Provide the (X, Y) coordinate of the cell's center where the given text is located.  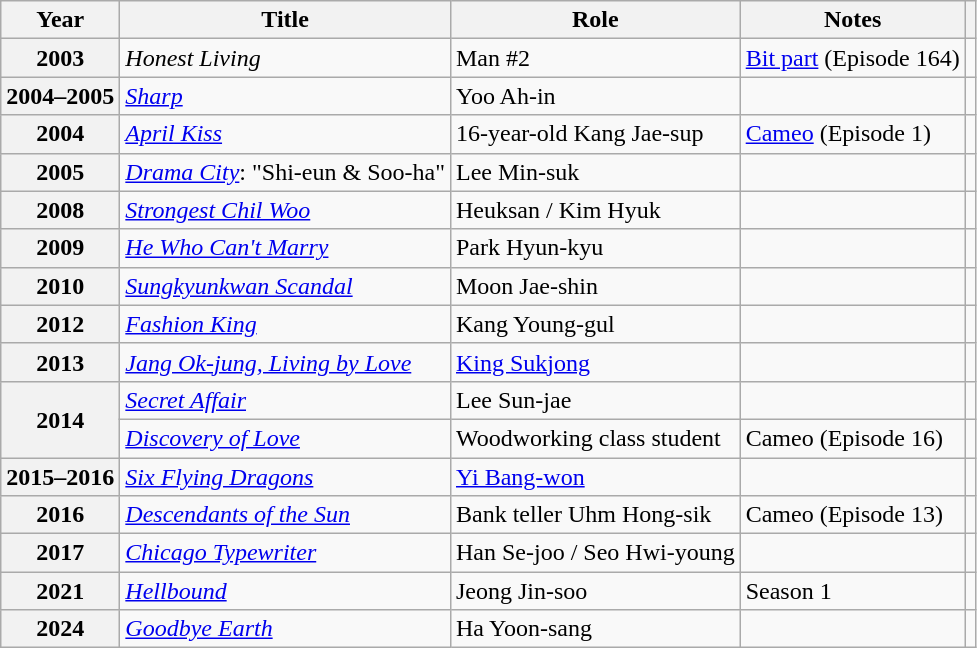
Heuksan / Kim Hyuk (595, 210)
Role (595, 20)
Jang Ok-jung, Living by Love (286, 362)
2024 (60, 629)
Descendants of the Sun (286, 515)
Chicago Typewriter (286, 553)
Title (286, 20)
2005 (60, 172)
Discovery of Love (286, 438)
Season 1 (852, 591)
Woodworking class student (595, 438)
Sharp (286, 96)
Park Hyun-kyu (595, 248)
Ha Yoon-sang (595, 629)
Secret Affair (286, 400)
2014 (60, 419)
King Sukjong (595, 362)
Six Flying Dragons (286, 477)
Notes (852, 20)
2012 (60, 324)
16-year-old Kang Jae-sup (595, 134)
Honest Living (286, 58)
2017 (60, 553)
Cameo (Episode 1) (852, 134)
Man #2 (595, 58)
Bank teller Uhm Hong-sik (595, 515)
2021 (60, 591)
April Kiss (286, 134)
Goodbye Earth (286, 629)
2003 (60, 58)
Lee Sun-jae (595, 400)
2016 (60, 515)
Hellbound (286, 591)
2015–2016 (60, 477)
2004–2005 (60, 96)
Cameo (Episode 16) (852, 438)
Sungkyunkwan Scandal (286, 286)
2009 (60, 248)
Han Se-joo / Seo Hwi-young (595, 553)
2004 (60, 134)
Year (60, 20)
Lee Min-suk (595, 172)
Yoo Ah-in (595, 96)
Strongest Chil Woo (286, 210)
Kang Young-gul (595, 324)
Bit part (Episode 164) (852, 58)
He Who Can't Marry (286, 248)
Yi Bang-won (595, 477)
Fashion King (286, 324)
Moon Jae-shin (595, 286)
Drama City: "Shi-eun & Soo-ha" (286, 172)
2008 (60, 210)
Cameo (Episode 13) (852, 515)
2010 (60, 286)
Jeong Jin-soo (595, 591)
2013 (60, 362)
